Return (x, y) of the center of cell containing provided text 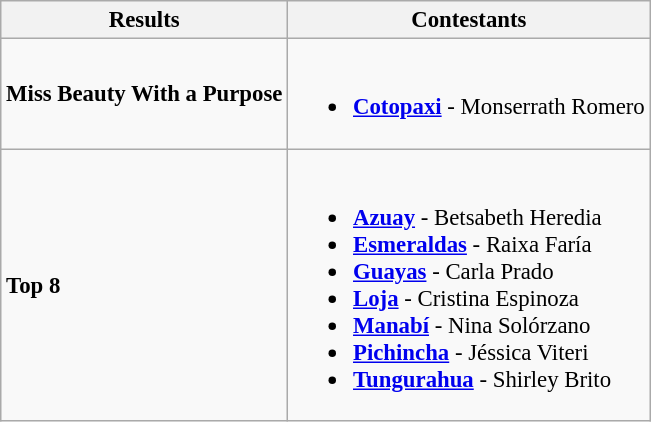
Results (144, 20)
Cotopaxi - Monserrath Romero (469, 94)
Miss Beauty With a Purpose (144, 94)
Top 8 (144, 285)
Contestants (469, 20)
